Detect which cell encompasses the target text, then output its (x, y) center coordinate. 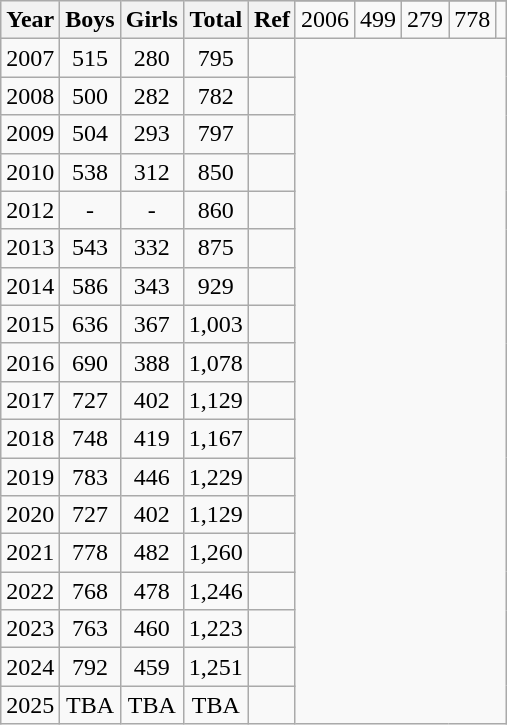
332 (152, 248)
850 (216, 172)
748 (90, 438)
Girls (152, 20)
478 (152, 591)
500 (90, 96)
388 (152, 362)
279 (426, 20)
293 (152, 134)
538 (90, 172)
2023 (30, 629)
1,260 (216, 553)
Boys (90, 20)
2010 (30, 172)
797 (216, 134)
1,078 (216, 362)
2018 (30, 438)
543 (90, 248)
1,229 (216, 477)
367 (152, 324)
1,246 (216, 591)
282 (152, 96)
2025 (30, 705)
2024 (30, 667)
2021 (30, 553)
763 (90, 629)
690 (90, 362)
860 (216, 210)
783 (90, 477)
Ref (272, 20)
515 (90, 58)
2007 (30, 58)
280 (152, 58)
1,167 (216, 438)
459 (152, 667)
1,003 (216, 324)
929 (216, 286)
2006 (324, 20)
Total (216, 20)
586 (90, 286)
636 (90, 324)
446 (152, 477)
499 (378, 20)
504 (90, 134)
482 (152, 553)
2017 (30, 400)
2013 (30, 248)
343 (152, 286)
Year (30, 20)
2015 (30, 324)
795 (216, 58)
312 (152, 172)
1,251 (216, 667)
792 (90, 667)
2020 (30, 515)
2016 (30, 362)
460 (152, 629)
2014 (30, 286)
2009 (30, 134)
768 (90, 591)
875 (216, 248)
2012 (30, 210)
2019 (30, 477)
2022 (30, 591)
2008 (30, 96)
419 (152, 438)
1,223 (216, 629)
782 (216, 96)
